Output the (X, Y) coordinate of the center of the cell containing the given text.  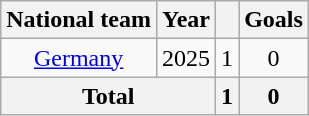
Total (108, 96)
Goals (274, 20)
Germany (79, 58)
National team (79, 20)
2025 (186, 58)
Year (186, 20)
